Locate the cell with the specified text and output its (x, y) center coordinate. 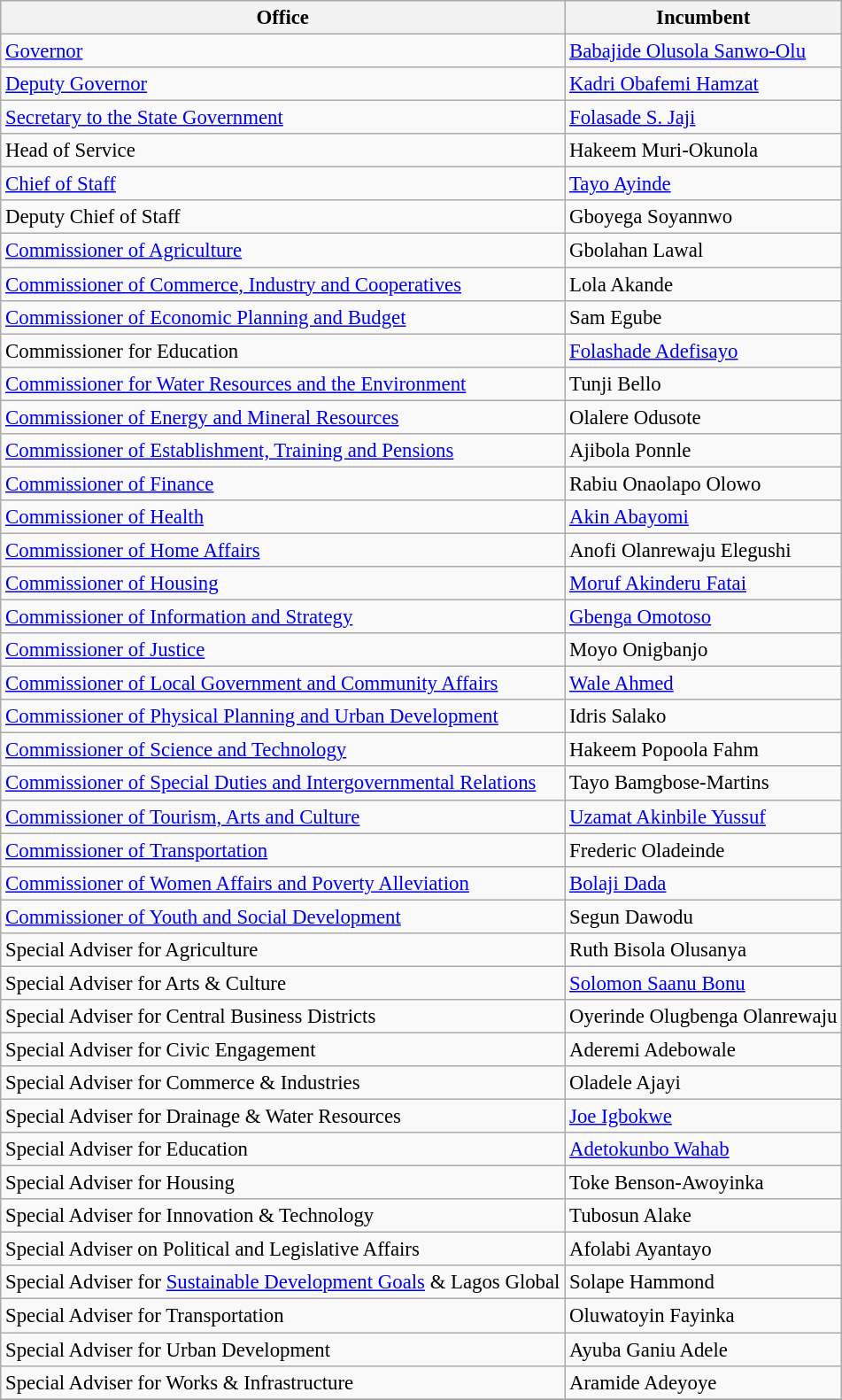
Governor (283, 51)
Special Adviser for Innovation & Technology (283, 1216)
Special Adviser for Central Business Districts (283, 1017)
Folashade Adefisayo (703, 351)
Special Adviser for Drainage & Water Resources (283, 1117)
Head of Service (283, 151)
Afolabi Ayantayo (703, 1249)
Aderemi Adebowale (703, 1049)
Chief of Staff (283, 184)
Hakeem Popoola Fahm (703, 750)
Commissioner of Women Affairs and Poverty Alleviation (283, 883)
Commissioner of Justice (283, 650)
Deputy Governor (283, 84)
Bolaji Dada (703, 883)
Special Adviser for Civic Engagement (283, 1049)
Frederic Oladeinde (703, 850)
Anofi Olanrewaju Elegushi (703, 550)
Special Adviser for Urban Development (283, 1350)
Commissioner of Special Duties and Intergovernmental Relations (283, 784)
Idris Salako (703, 716)
Gbenga Omotoso (703, 617)
Commissioner of Youth and Social Development (283, 917)
Commissioner of Finance (283, 483)
Secretary to the State Government (283, 118)
Oladele Ajayi (703, 1083)
Tayo Bamgbose-Martins (703, 784)
Commissioner of Science and Technology (283, 750)
Deputy Chief of Staff (283, 217)
Solomon Saanu Bonu (703, 983)
Commissioner for Education (283, 351)
Olalere Odusote (703, 417)
Commissioner of Physical Planning and Urban Development (283, 716)
Toke Benson-Awoyinka (703, 1183)
Commissioner of Energy and Mineral Resources (283, 417)
Special Adviser for Works & Infrastructure (283, 1382)
Uzamat Akinbile Yussuf (703, 816)
Rabiu Onaolapo Olowo (703, 483)
Moruf Akinderu Fatai (703, 584)
Oyerinde Olugbenga Olanrewaju (703, 1017)
Sam Egube (703, 317)
Commissioner of Commerce, Industry and Cooperatives (283, 284)
Special Adviser for Housing (283, 1183)
Commissioner of Health (283, 517)
Lola Akande (703, 284)
Commissioner of Transportation (283, 850)
Commissioner of Economic Planning and Budget (283, 317)
Solape Hammond (703, 1283)
Commissioner of Local Government and Community Affairs (283, 684)
Commissioner for Water Resources and the Environment (283, 383)
Oluwatoyin Fayinka (703, 1316)
Commissioner of Home Affairs (283, 550)
Commissioner of Information and Strategy (283, 617)
Special Adviser for Commerce & Industries (283, 1083)
Moyo Onigbanjo (703, 650)
Ruth Bisola Olusanya (703, 950)
Incumbent (703, 18)
Special Adviser on Political and Legislative Affairs (283, 1249)
Special Adviser for Arts & Culture (283, 983)
Tayo Ayinde (703, 184)
Special Adviser for Transportation (283, 1316)
Hakeem Muri-Okunola (703, 151)
Babajide Olusola Sanwo-Olu (703, 51)
Aramide Adeyoye (703, 1382)
Tunji Bello (703, 383)
Joe Igbokwe (703, 1117)
Commissioner of Establishment, Training and Pensions (283, 451)
Tubosun Alake (703, 1216)
Commissioner of Tourism, Arts and Culture (283, 816)
Special Adviser for Agriculture (283, 950)
Folasade S. Jaji (703, 118)
Commissioner of Housing (283, 584)
Adetokunbo Wahab (703, 1149)
Special Adviser for Education (283, 1149)
Special Adviser for Sustainable Development Goals & Lagos Global (283, 1283)
Gboyega Soyannwo (703, 217)
Commissioner of Agriculture (283, 251)
Ayuba Ganiu Adele (703, 1350)
Wale Ahmed (703, 684)
Ajibola Ponnle (703, 451)
Akin Abayomi (703, 517)
Gbolahan Lawal (703, 251)
Kadri Obafemi Hamzat (703, 84)
Segun Dawodu (703, 917)
Office (283, 18)
